Provide the (x, y) coordinate of the cell's center where the given text is located.  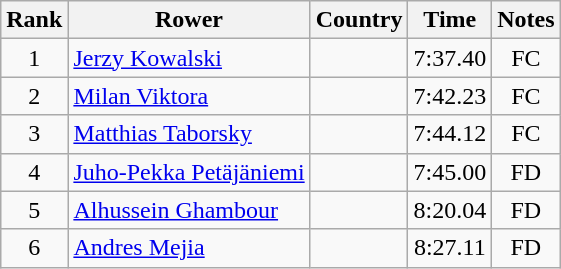
Andres Mejia (189, 248)
1 (34, 58)
Juho-Pekka Petäjäniemi (189, 172)
2 (34, 96)
5 (34, 210)
Rower (189, 20)
Jerzy Kowalski (189, 58)
7:44.12 (450, 134)
Matthias Taborsky (189, 134)
6 (34, 248)
7:42.23 (450, 96)
8:20.04 (450, 210)
3 (34, 134)
4 (34, 172)
Notes (526, 20)
7:37.40 (450, 58)
Alhussein Ghambour (189, 210)
7:45.00 (450, 172)
8:27.11 (450, 248)
Rank (34, 20)
Milan Viktora (189, 96)
Time (450, 20)
Country (359, 20)
